Pinpoint the cell where the given text exists, returning its (x, y) midpoint coordinate. 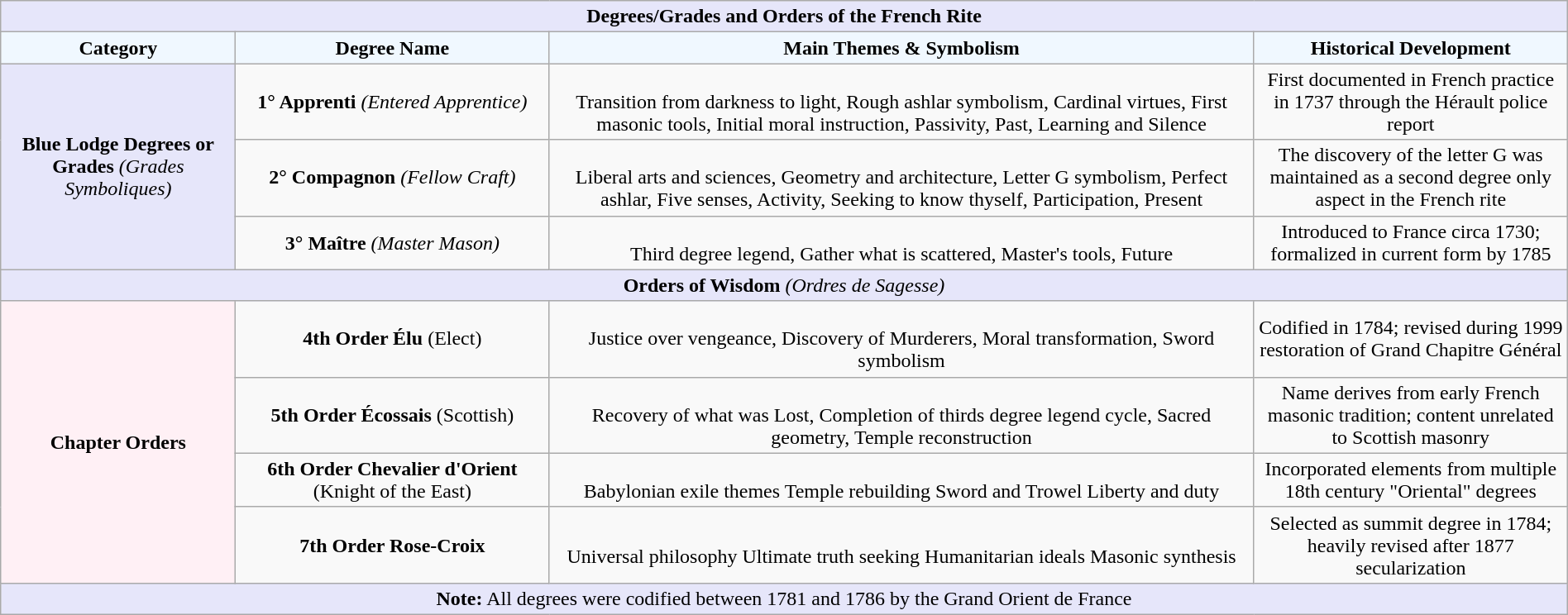
Name derives from early French masonic tradition; content unrelated to Scottish masonry (1411, 415)
Introduced to France circa 1730; formalized in current form by 1785 (1411, 243)
3° Maître (Master Mason) (392, 243)
Historical Development (1411, 48)
Babylonian exile themes Temple rebuilding Sword and Trowel Liberty and duty (901, 479)
Recovery of what was Lost, Completion of thirds degree legend cycle, Sacred geometry, Temple reconstruction (901, 415)
Degree Name (392, 48)
The discovery of the letter G was maintained as a second degree only aspect in the French rite (1411, 178)
First documented in French practice in 1737 through the Hérault police report (1411, 102)
1° Apprenti (Entered Apprentice) (392, 102)
Codified in 1784; revised during 1999 restoration of Grand Chapitre Général (1411, 339)
Universal philosophy Ultimate truth seeking Humanitarian ideals Masonic synthesis (901, 545)
Category (118, 48)
Main Themes & Symbolism (901, 48)
6th Order Chevalier d'Orient (Knight of the East) (392, 479)
Note: All degrees were codified between 1781 and 1786 by the Grand Orient de France (784, 598)
2° Compagnon (Fellow Craft) (392, 178)
Selected as summit degree in 1784; heavily revised after 1877 secularization (1411, 545)
Justice over vengeance, Discovery of Murderers, Moral transformation, Sword symbolism (901, 339)
5th Order Écossais (Scottish) (392, 415)
Third degree legend, Gather what is scattered, Master's tools, Future (901, 243)
7th Order Rose-Croix (392, 545)
Chapter Orders (118, 441)
Degrees/Grades and Orders of the French Rite (784, 17)
4th Order Élu (Elect) (392, 339)
Orders of Wisdom (Ordres de Sagesse) (784, 285)
Blue Lodge Degrees or Grades (Grades Symboliques) (118, 167)
Incorporated elements from multiple 18th century "Oriental" degrees (1411, 479)
